Output the (x, y) coordinate of the center of the cell containing the given text.  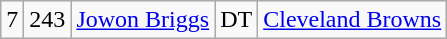
7 (12, 20)
DT (236, 20)
Cleveland Browns (352, 20)
Jowon Briggs (143, 20)
243 (48, 20)
